From the cell containing the given text, extract its center point as [X, Y] coordinate. 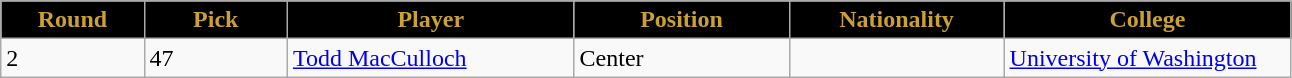
Pick [216, 20]
College [1148, 20]
Position [682, 20]
Nationality [896, 20]
Player [430, 20]
Center [682, 58]
University of Washington [1148, 58]
47 [216, 58]
2 [72, 58]
Round [72, 20]
Todd MacCulloch [430, 58]
